Provide the [X, Y] coordinate of the cell's center where the given text is located.  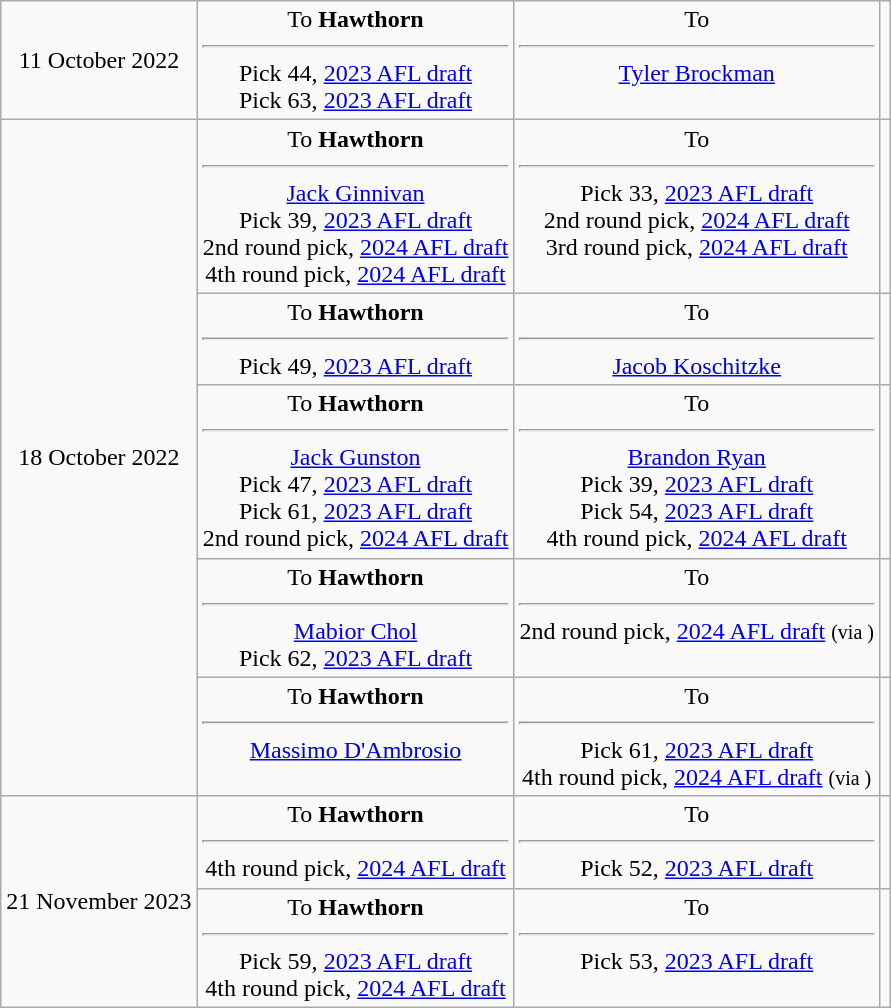
To Hawthorn Pick 44, 2023 AFL draft Pick 63, 2023 AFL draft [356, 60]
To Hawthorn Pick 59, 2023 AFL draft 4th round pick, 2024 AFL draft [356, 948]
To Hawthorn Massimo D'Ambrosio [356, 736]
To Pick 52, 2023 AFL draft [697, 842]
To Tyler Brockman [697, 60]
To Hawthorn Pick 49, 2023 AFL draft [356, 339]
To Pick 61, 2023 AFL draft 4th round pick, 2024 AFL draft (via ) [697, 736]
To Pick 33, 2023 AFL draft 2nd round pick, 2024 AFL draft 3rd round pick, 2024 AFL draft [697, 206]
To 2nd round pick, 2024 AFL draft (via ) [697, 618]
To Hawthorn 4th round pick, 2024 AFL draft [356, 842]
To Pick 53, 2023 AFL draft [697, 948]
21 November 2023 [99, 902]
11 October 2022 [99, 60]
To Hawthorn Jack Gunston Pick 47, 2023 AFL draft Pick 61, 2023 AFL draft 2nd round pick, 2024 AFL draft [356, 472]
To Jacob Koschitzke [697, 339]
To Hawthorn Jack Ginnivan Pick 39, 2023 AFL draft 2nd round pick, 2024 AFL draft 4th round pick, 2024 AFL draft [356, 206]
To Brandon Ryan Pick 39, 2023 AFL draft Pick 54, 2023 AFL draft 4th round pick, 2024 AFL draft [697, 472]
To Hawthorn Mabior Chol Pick 62, 2023 AFL draft [356, 618]
18 October 2022 [99, 458]
